From the cell containing the given text, extract its center point as [x, y] coordinate. 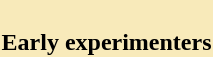
Early experimenters [106, 28]
